Return the (x, y) coordinate for the center point of the cell that contains the specified text.  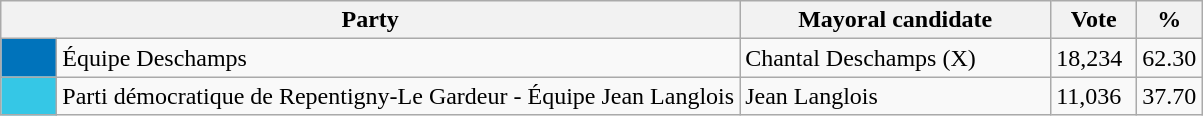
37.70 (1170, 96)
11,036 (1094, 96)
Chantal Deschamps (X) (896, 58)
18,234 (1094, 58)
Jean Langlois (896, 96)
% (1170, 20)
Vote (1094, 20)
Parti démocratique de Repentigny-Le Gardeur - Équipe Jean Langlois (398, 96)
Mayoral candidate (896, 20)
Party (370, 20)
Équipe Deschamps (398, 58)
62.30 (1170, 58)
